Extract the [X, Y] coordinate from the center of the cell holding the provided text.  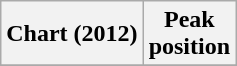
Peakposition [189, 34]
Chart (2012) [72, 34]
